Detect which cell encompasses the target text, then output its [X, Y] center coordinate. 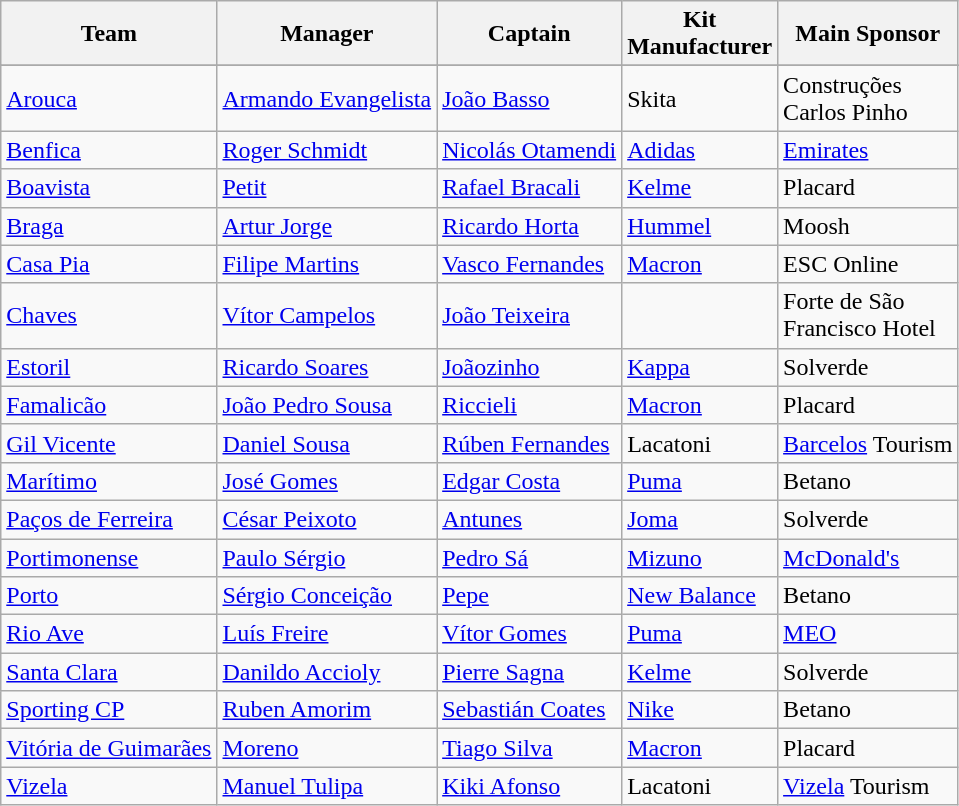
Manuel Tulipa [327, 786]
Antunes [530, 519]
Arouca [109, 98]
Nike [700, 710]
Petit [327, 188]
Vítor Gomes [530, 634]
Danildo Accioly [327, 672]
Pepe [530, 596]
Main Sponsor [868, 34]
Famalicão [109, 405]
Vizela [109, 786]
Joma [700, 519]
McDonald's [868, 557]
Sebastián Coates [530, 710]
Riccieli [530, 405]
Benfica [109, 150]
Ruben Amorim [327, 710]
Casa Pia [109, 264]
Armando Evangelista [327, 98]
Edgar Costa [530, 481]
Barcelos Tourism [868, 443]
ConstruçõesCarlos Pinho [868, 98]
Vítor Campelos [327, 316]
ESC Online [868, 264]
Vizela Tourism [868, 786]
New Balance [700, 596]
Portimonense [109, 557]
Mizuno [700, 557]
Rúben Fernandes [530, 443]
Sérgio Conceição [327, 596]
Vitória de Guimarães [109, 748]
Forte de SãoFrancisco Hotel [868, 316]
Emirates [868, 150]
Nicolás Otamendi [530, 150]
Pierre Sagna [530, 672]
Rafael Bracali [530, 188]
Kappa [700, 367]
Manager [327, 34]
Rio Ave [109, 634]
Paços de Ferreira [109, 519]
José Gomes [327, 481]
Roger Schmidt [327, 150]
Chaves [109, 316]
Sporting CP [109, 710]
Artur Jorge [327, 226]
Boavista [109, 188]
Luís Freire [327, 634]
Porto [109, 596]
Ricardo Horta [530, 226]
KitManufacturer [700, 34]
MEO [868, 634]
Moosh [868, 226]
Paulo Sérgio [327, 557]
Kiki Afonso [530, 786]
Santa Clara [109, 672]
Captain [530, 34]
Vasco Fernandes [530, 264]
Skita [700, 98]
Tiago Silva [530, 748]
Hummel [700, 226]
Pedro Sá [530, 557]
João Pedro Sousa [327, 405]
Braga [109, 226]
Filipe Martins [327, 264]
Daniel Sousa [327, 443]
Moreno [327, 748]
Marítimo [109, 481]
Ricardo Soares [327, 367]
Team [109, 34]
César Peixoto [327, 519]
Adidas [700, 150]
Gil Vicente [109, 443]
Estoril [109, 367]
Joãozinho [530, 367]
João Teixeira [530, 316]
João Basso [530, 98]
